Search for the cell housing the specified text and yield its [X, Y] center coordinate. 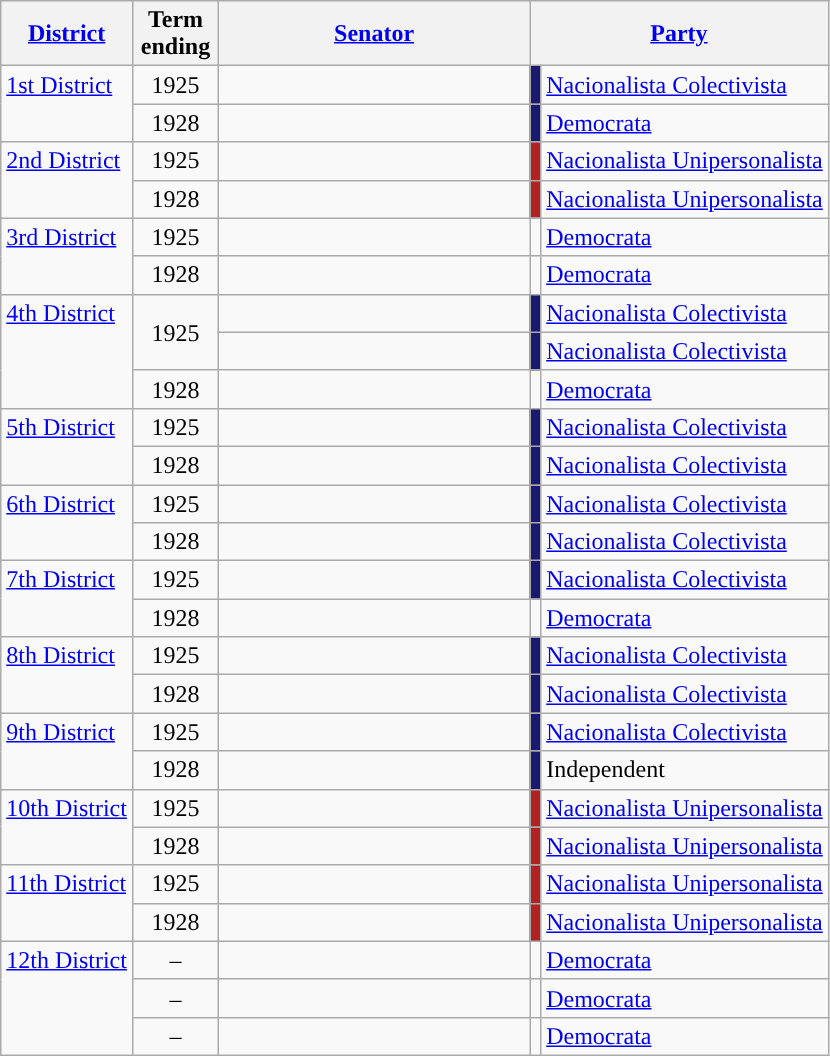
5th District [67, 446]
Term ending [175, 34]
9th District [67, 751]
7th District [67, 599]
Party [680, 34]
1st District [67, 104]
3rd District [67, 256]
Senator [374, 34]
2nd District [67, 180]
10th District [67, 827]
Independent [685, 770]
District [67, 34]
4th District [67, 351]
11th District [67, 903]
12th District [67, 998]
8th District [67, 675]
6th District [67, 522]
